For the text-containing cell, return its midpoint in (x, y) coordinate format. 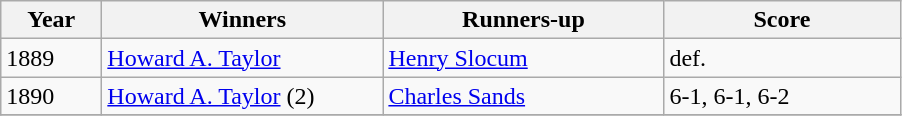
Howard A. Taylor (242, 58)
Runners-up (524, 20)
Howard A. Taylor (2) (242, 96)
Year (52, 20)
1889 (52, 58)
Charles Sands (524, 96)
def. (782, 58)
1890 (52, 96)
Score (782, 20)
Winners (242, 20)
6-1, 6-1, 6-2 (782, 96)
Henry Slocum (524, 58)
